Find where the given text appears and provide that cell's center as [X, Y] coordinate. 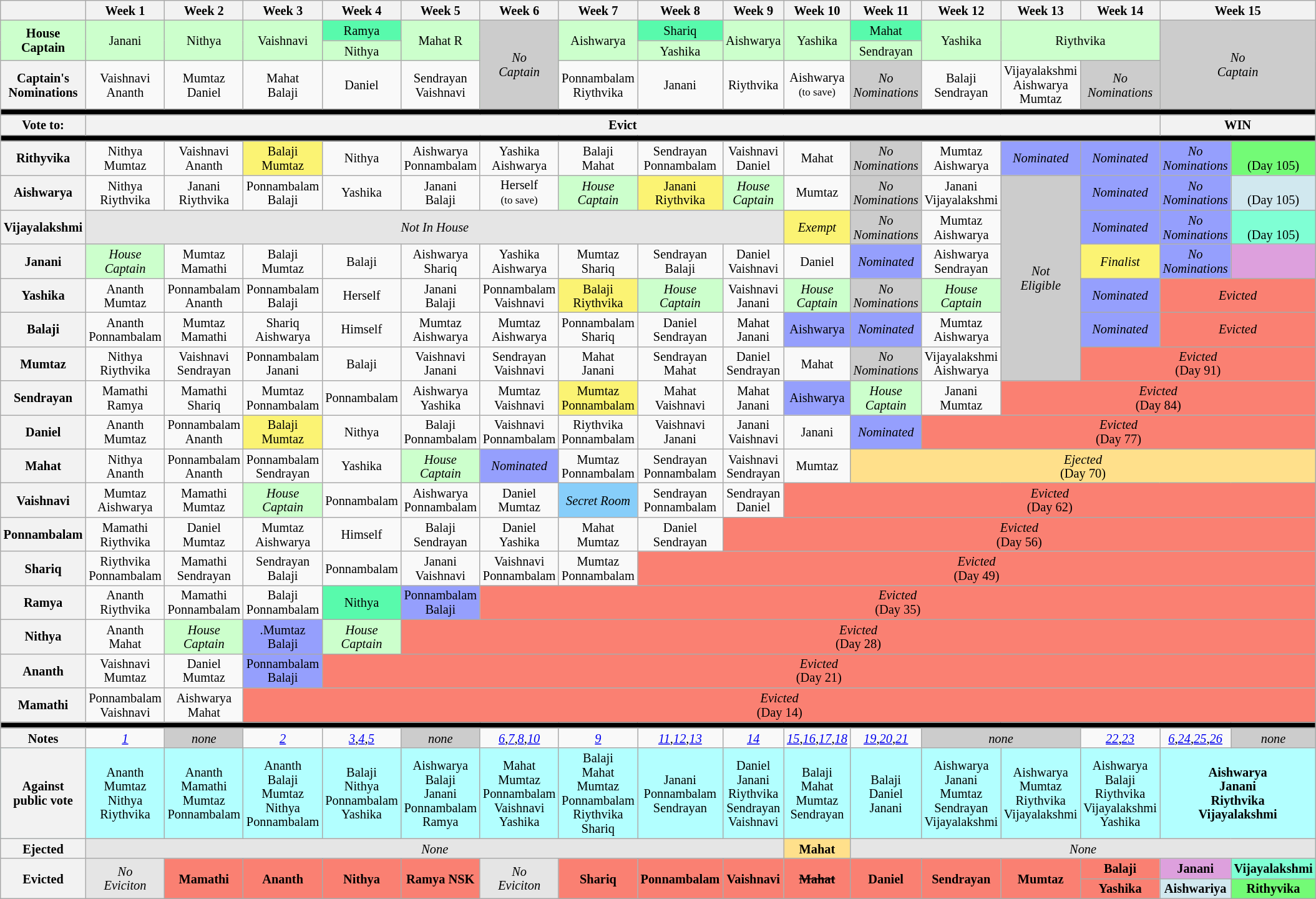
AnanthPonnambalam [125, 330]
AnanthMamathiMumtazPonnambalam [204, 793]
BalajiRiythvika [598, 296]
15,16,17,18 [817, 738]
Week 3 [283, 10]
Finalist [1119, 261]
SendrayanMahat [680, 363]
NotEligible [1041, 277]
Evict [623, 125]
DanielJananiRiythvikaSendrayanVaishnavi [753, 793]
9 [598, 738]
Week 1 [125, 10]
MamathiMumtaz [204, 501]
BalajiDanielJanani [886, 793]
MumtazShariq [598, 261]
PonnambalamShariq [598, 330]
Mahat R [441, 40]
BalajiMahatMumtazSendrayan [817, 793]
Week 6 [519, 10]
Againstpublic vote [44, 793]
AishwaryaShariq [441, 261]
Not In House [434, 227]
MahatBalaji [283, 85]
AishwaryaBalajiRiythvikaVijayalakshmiYashika [1119, 793]
DanielVaishnavi [753, 261]
Evicted(Day 14) [779, 704]
Week 4 [361, 10]
Week 12 [961, 10]
6,24,25,26 [1196, 738]
Evicted(Day 77) [1119, 432]
JananiPonnambalamSendrayan [680, 793]
AishwaryaMahat [204, 704]
WIN [1238, 125]
Week 5 [441, 10]
NithyaAnanth [125, 466]
1 [125, 738]
AishwaryaBalajiJananiPonnambalamRamya [441, 793]
Notes [44, 738]
AnanthMahat [125, 637]
AishwaryaJananiMumtazSendrayanVijayalakshmi [961, 793]
14 [753, 738]
Week 13 [1041, 10]
Week 14 [1119, 10]
BalajiMahatMumtazPonnambalamRiythvikaShariq [598, 793]
Evicted(Day 91) [1198, 363]
AnanthBalajiMumtazNithyaPonnambalam [283, 793]
JananiMumtaz [961, 398]
Secret Room [598, 501]
Ejected(Day 70) [1083, 466]
11,12,13 [680, 738]
AishwaryaJananiRiythvikaVijayalakshmi [1238, 793]
MamathiRamya [125, 398]
Vote to: [44, 125]
PonnambalamRiythvika [598, 85]
.MumtazBalaji [283, 637]
MahatMumtaz [598, 534]
Ejected [44, 848]
PonnambalamJanani [283, 363]
Week 9 [753, 10]
6,7,8,10 [519, 738]
MahatMumtazPonnambalamVaishnaviYashika [519, 793]
Week 15 [1238, 10]
MumtazVaishnavi [519, 398]
NithyaMumtaz [125, 157]
MumtazDaniel [204, 85]
AishwaryaMumtazRiythvikaVijayalakshmi [1041, 793]
Exempt [817, 227]
Evicted(Day 35) [897, 602]
MamathiPonnambalam [204, 602]
Aishwariya [1196, 888]
VijayalakshmiAishwaryaMumtaz [1041, 85]
MahatVaishnavi [680, 398]
Week 11 [886, 10]
Evicted(Day 21) [819, 671]
2 [283, 738]
VaishnaviMumtaz [125, 671]
Week 7 [598, 10]
19,20,21 [886, 738]
Evicted(Day 28) [859, 637]
ShariqAishwarya [283, 330]
Captain'sNominations [44, 85]
Ramya NSK [441, 878]
Week 2 [204, 10]
JananiVijayalakshmi [961, 192]
3,4,5 [361, 738]
Week 8 [680, 10]
SendrayanDaniel [753, 501]
Evicted(Day 56) [1019, 534]
AnanthRiythvika [125, 602]
Week 10 [817, 10]
MamathiShariq [204, 398]
Evicted(Day 62) [1050, 501]
BalajiMahat [598, 157]
Evicted(Day 84) [1158, 398]
PonnambalamSendrayan [283, 466]
BalajiNithyaPonnambalamYashika [361, 793]
VijayalakshmiAishwarya [961, 363]
AishwaryaYashika [441, 398]
Herself(to save) [519, 192]
VaishnaviDaniel [753, 157]
Herself [361, 296]
MamathiRiythvika [125, 534]
Aishwarya(to save) [817, 85]
Evicted(Day 49) [977, 568]
AnanthMumtazNithyaRiythvika [125, 793]
DanielYashika [519, 534]
MamathiSendrayan [204, 568]
22,23 [1119, 738]
AishwaryaSendrayan [961, 261]
